Pinpoint the cell where the given text exists, returning its (x, y) midpoint coordinate. 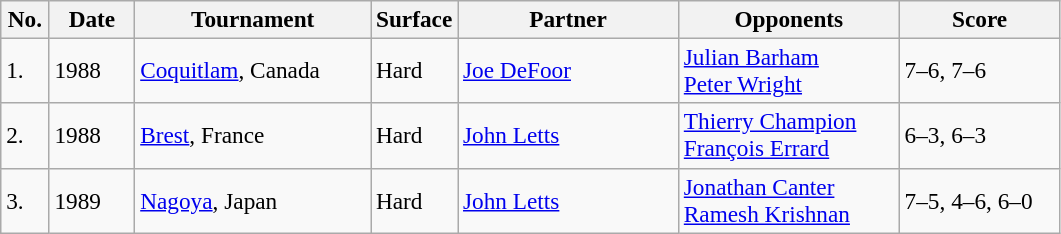
Julian Barham Peter Wright (788, 70)
Coquitlam, Canada (253, 70)
6–3, 6–3 (980, 136)
1989 (92, 200)
1. (25, 70)
Surface (414, 19)
Jonathan Canter Ramesh Krishnan (788, 200)
2. (25, 136)
Nagoya, Japan (253, 200)
No. (25, 19)
Partner (568, 19)
Thierry Champion François Errard (788, 136)
Tournament (253, 19)
Opponents (788, 19)
7–5, 4–6, 6–0 (980, 200)
Joe DeFoor (568, 70)
7–6, 7–6 (980, 70)
Date (92, 19)
Score (980, 19)
3. (25, 200)
Brest, France (253, 136)
